Find where the given text appears and provide that cell's center as (x, y) coordinate. 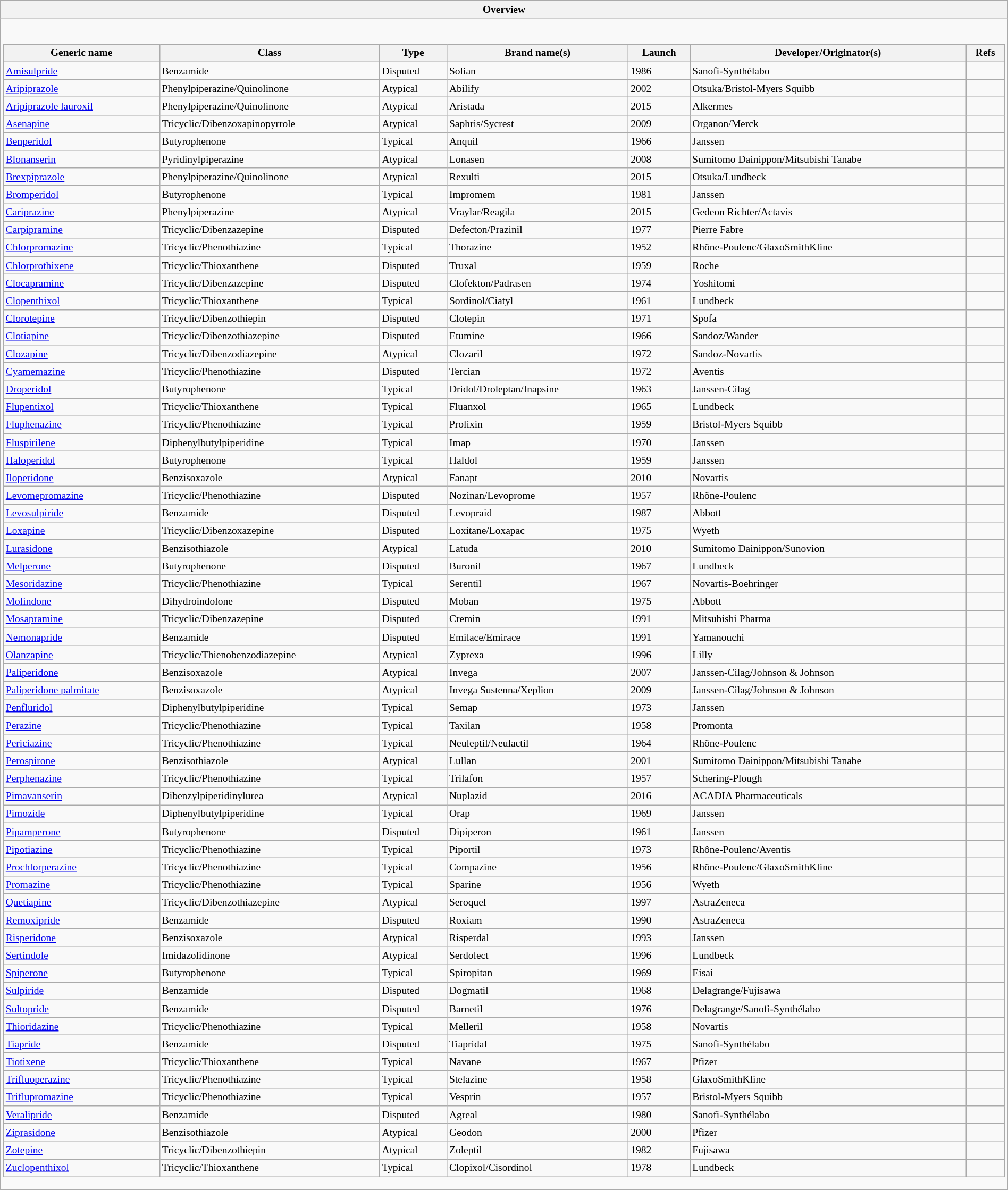
Mosapramine (81, 619)
Tiapridal (537, 1044)
Sandoz-Novartis (828, 354)
Cremin (537, 619)
1978 (659, 1168)
Clorotepine (81, 318)
Remoxipride (81, 920)
Promazine (81, 885)
Saphris/Sycrest (537, 123)
Blonanserin (81, 160)
Chlorprothixene (81, 265)
Amisulpride (81, 70)
Roche (828, 265)
Tricyclic/Thienobenzodiazepine (270, 654)
Fanapt (537, 477)
Triflupromazine (81, 1097)
Sumitomo Dainippon/Sunovion (828, 549)
1993 (659, 938)
GlaxoSmithKline (828, 1079)
Gedeon Richter/Actavis (828, 212)
ACADIA Pharmaceuticals (828, 797)
Cyamemazine (81, 371)
Sertindole (81, 955)
Abilify (537, 88)
1964 (659, 743)
Paliperidone (81, 672)
1987 (659, 513)
1970 (659, 442)
1982 (659, 1150)
Yamanouchi (828, 637)
Dihydroindolone (270, 602)
1968 (659, 991)
Perazine (81, 725)
Thioridazine (81, 1026)
Perospirone (81, 760)
Clopenthixol (81, 301)
Levopraid (537, 513)
Aripiprazole (81, 88)
1974 (659, 283)
Mitsubishi Pharma (828, 619)
Loxapine (81, 531)
Lonasen (537, 160)
Serdolect (537, 955)
Overview (504, 10)
Benperidol (81, 141)
Clofekton/Padrasen (537, 283)
Penfluridol (81, 707)
Pipotiazine (81, 850)
Nuplazid (537, 797)
1952 (659, 248)
Paliperidone palmitate (81, 690)
Developer/Originator(s) (828, 53)
Olanzapine (81, 654)
Nemonapride (81, 637)
Sandoz/Wander (828, 336)
Delagrange/Sanofi-Synthélabo (828, 1008)
Organon/Merck (828, 123)
Clocapramine (81, 283)
Sultopride (81, 1008)
Class (270, 53)
Neuleptil/Neulactil (537, 743)
Melperone (81, 566)
Agreal (537, 1114)
Flupentixol (81, 407)
Aripiprazole lauroxil (81, 106)
Yoshitomi (828, 283)
1990 (659, 920)
Bromperidol (81, 195)
Type (413, 53)
Nozinan/Levoprome (537, 496)
Dibenzylpiperidinylurea (270, 797)
Brexpiprazole (81, 177)
Lilly (828, 654)
Prolixin (537, 424)
Emilace/Emirace (537, 637)
Generic name (81, 53)
Otsuka/Bristol-Myers Squibb (828, 88)
Dipiperon (537, 832)
Impromem (537, 195)
Rexulti (537, 177)
Janssen-Cilag (828, 389)
Stelazine (537, 1079)
Prochlorperazine (81, 867)
Veralipride (81, 1114)
Anquil (537, 141)
Clozapine (81, 354)
Otsuka/Lundbeck (828, 177)
Pimavanserin (81, 797)
1971 (659, 318)
Invega Sustenna/Xeplion (537, 690)
Tricyclic/Dibenzoxapinopyrrole (270, 123)
Sordinol/Ciatyl (537, 301)
Brand name(s) (537, 53)
Haldol (537, 459)
Sparine (537, 885)
Tiapride (81, 1044)
Moban (537, 602)
Clotepin (537, 318)
Cariprazine (81, 212)
2001 (659, 760)
Carpipramine (81, 230)
2016 (659, 797)
Zotepine (81, 1150)
Alkermes (828, 106)
Imidazolidinone (270, 955)
Trifluoperazine (81, 1079)
Clopixol/Cisordinol (537, 1168)
Lurasidone (81, 549)
Launch (659, 53)
Spiropitan (537, 973)
Fluphenazine (81, 424)
Solian (537, 70)
1997 (659, 902)
1977 (659, 230)
Risperdal (537, 938)
Taxilan (537, 725)
Fluspirilene (81, 442)
Sulpiride (81, 991)
Aventis (828, 371)
Eisai (828, 973)
Pyridinylpiperazine (270, 160)
Haloperidol (81, 459)
Levosulpiride (81, 513)
Defecton/Prazinil (537, 230)
Spiperone (81, 973)
2002 (659, 88)
Zuclopenthixol (81, 1168)
Dogmatil (537, 991)
Risperidone (81, 938)
1980 (659, 1114)
Zyprexa (537, 654)
Loxitane/Loxapac (537, 531)
Ziprasidone (81, 1133)
Pipamperone (81, 832)
Chlorpromazine (81, 248)
Piportil (537, 850)
2007 (659, 672)
Quetiapine (81, 902)
Asenapine (81, 123)
Aristada (537, 106)
Molindone (81, 602)
Vraylar/Reagila (537, 212)
Tricyclic/Dibenzodiazepine (270, 354)
Latuda (537, 549)
Tiotixene (81, 1061)
Invega (537, 672)
Rhône-Poulenc/Aventis (828, 850)
Fujisawa (828, 1150)
Geodon (537, 1133)
1981 (659, 195)
Clozaril (537, 354)
Etumine (537, 336)
Perphenazine (81, 778)
Melleril (537, 1026)
Spofa (828, 318)
Refs (986, 53)
Periciazine (81, 743)
Mesoridazine (81, 584)
2000 (659, 1133)
Iloperidone (81, 477)
Clotiapine (81, 336)
Trilafon (537, 778)
Roxiam (537, 920)
Lullan (537, 760)
Thorazine (537, 248)
Fluanxol (537, 407)
Vesprin (537, 1097)
Promonta (828, 725)
Delagrange/Fujisawa (828, 991)
Pierre Fabre (828, 230)
Buronil (537, 566)
Phenylpiperazine (270, 212)
Serentil (537, 584)
Pimozide (81, 814)
2008 (659, 160)
Droperidol (81, 389)
Dridol/Droleptan/Inapsine (537, 389)
1986 (659, 70)
Imap (537, 442)
Novartis-Boehringer (828, 584)
Orap (537, 814)
Compazine (537, 867)
Tricyclic/Dibenzoxazepine (270, 531)
Schering-Plough (828, 778)
Seroquel (537, 902)
Navane (537, 1061)
Tercian (537, 371)
1963 (659, 389)
Truxal (537, 265)
1965 (659, 407)
Semap (537, 707)
1976 (659, 1008)
Levomepromazine (81, 496)
Barnetil (537, 1008)
Zoleptil (537, 1150)
